Extract the [X, Y] coordinate from the center of the cell holding the provided text.  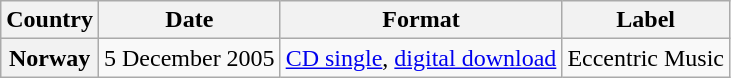
5 December 2005 [189, 58]
Norway [50, 58]
Format [421, 20]
Eccentric Music [646, 58]
Date [189, 20]
Label [646, 20]
CD single, digital download [421, 58]
Country [50, 20]
